Locate the cell with the specified text and output its [X, Y] center coordinate. 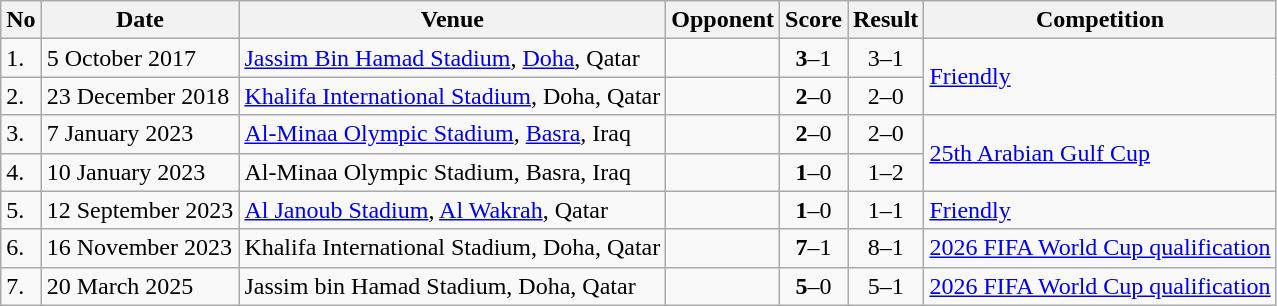
No [21, 20]
Venue [452, 20]
Result [886, 20]
12 September 2023 [140, 210]
Jassim Bin Hamad Stadium, Doha, Qatar [452, 58]
Opponent [723, 20]
1–2 [886, 172]
Date [140, 20]
5–0 [814, 286]
16 November 2023 [140, 248]
4. [21, 172]
5–1 [886, 286]
Jassim bin Hamad Stadium, Doha, Qatar [452, 286]
23 December 2018 [140, 96]
1. [21, 58]
6. [21, 248]
20 March 2025 [140, 286]
5 October 2017 [140, 58]
Al Janoub Stadium, Al Wakrah, Qatar [452, 210]
25th Arabian Gulf Cup [1100, 153]
2. [21, 96]
Score [814, 20]
Competition [1100, 20]
7. [21, 286]
7 January 2023 [140, 134]
3. [21, 134]
8–1 [886, 248]
5. [21, 210]
7–1 [814, 248]
1–1 [886, 210]
10 January 2023 [140, 172]
